Provide the (x, y) coordinate of the cell's center where the given text is located.  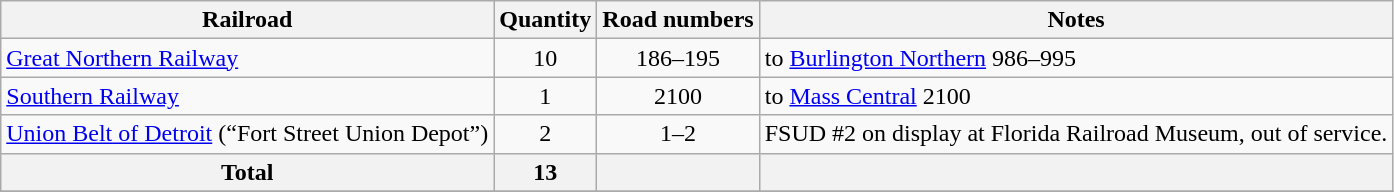
1–2 (678, 134)
2100 (678, 96)
Railroad (248, 20)
Road numbers (678, 20)
Total (248, 172)
FSUD #2 on display at Florida Railroad Museum, out of service. (1076, 134)
186–195 (678, 58)
Quantity (546, 20)
13 (546, 172)
Southern Railway (248, 96)
Notes (1076, 20)
2 (546, 134)
10 (546, 58)
to Mass Central 2100 (1076, 96)
Union Belt of Detroit (“Fort Street Union Depot”) (248, 134)
1 (546, 96)
to Burlington Northern 986–995 (1076, 58)
Great Northern Railway (248, 58)
